Output the [X, Y] coordinate of the center of the cell containing the given text.  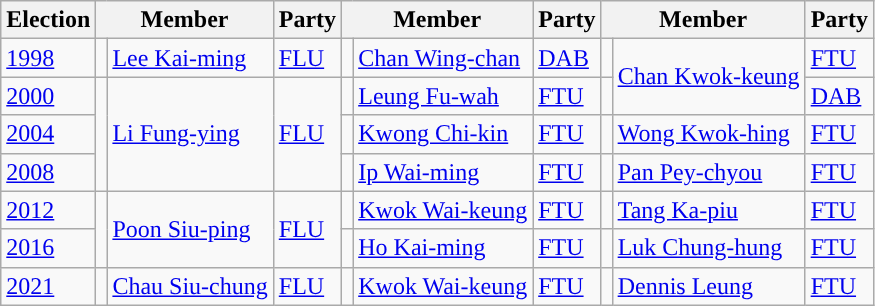
1998 [48, 58]
Chau Siu-chung [190, 286]
2000 [48, 96]
Lee Kai-ming [190, 58]
Chan Kwok-keung [708, 77]
Election [48, 20]
Tang Ka-piu [708, 210]
2016 [48, 248]
Li Fung-ying [190, 134]
Poon Siu-ping [190, 229]
2004 [48, 134]
Chan Wing-chan [443, 58]
Pan Pey-chyou [708, 172]
Ip Wai-ming [443, 172]
Leung Fu-wah [443, 96]
2008 [48, 172]
2021 [48, 286]
2012 [48, 210]
Luk Chung-hung [708, 248]
Kwong Chi-kin [443, 134]
Dennis Leung [708, 286]
Ho Kai-ming [443, 248]
Wong Kwok-hing [708, 134]
